Determine the (x, y) coordinate at the center of the cell enclosing the given text.  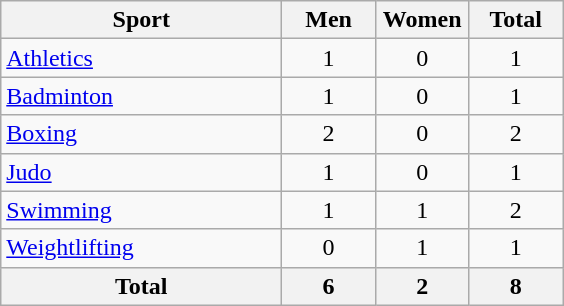
Weightlifting (142, 248)
Men (329, 20)
Boxing (142, 134)
Sport (142, 20)
6 (329, 286)
Swimming (142, 210)
Judo (142, 172)
Athletics (142, 58)
8 (516, 286)
Women (422, 20)
Badminton (142, 96)
